Extract the [X, Y] coordinate from the center of the cell holding the provided text.  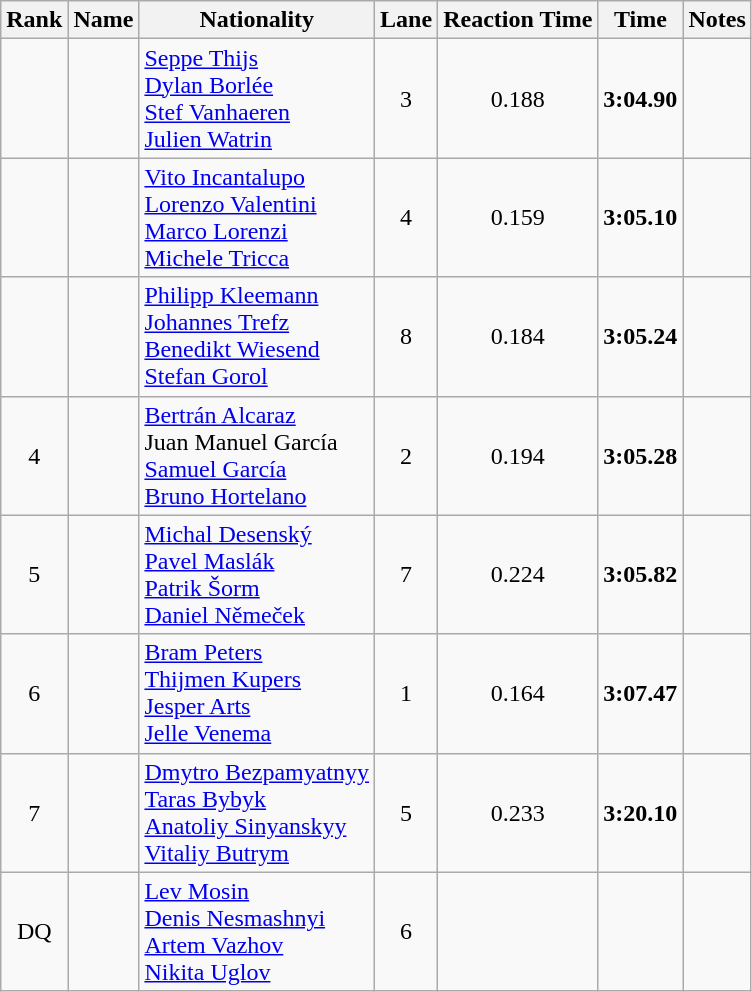
0.164 [518, 694]
DQ [34, 932]
3:20.10 [640, 812]
0.194 [518, 456]
Dmytro BezpamyatnyyTaras BybykAnatoliy SinyanskyyVitaliy Butrym [257, 812]
1 [406, 694]
0.188 [518, 98]
Michal DesenskýPavel MaslákPatrik ŠormDaniel Němeček [257, 574]
Rank [34, 20]
3 [406, 98]
3:05.28 [640, 456]
3:05.24 [640, 336]
Notes [717, 20]
0.184 [518, 336]
Bram PetersThijmen KupersJesper ArtsJelle Venema [257, 694]
Time [640, 20]
3:05.82 [640, 574]
Reaction Time [518, 20]
Nationality [257, 20]
3:07.47 [640, 694]
Seppe ThijsDylan BorléeStef VanhaerenJulien Watrin [257, 98]
Name [104, 20]
Bertrán AlcarazJuan Manuel GarcíaSamuel GarcíaBruno Hortelano [257, 456]
0.159 [518, 218]
Lane [406, 20]
8 [406, 336]
2 [406, 456]
3:05.10 [640, 218]
3:04.90 [640, 98]
Lev MosinDenis NesmashnyiArtem VazhovNikita Uglov [257, 932]
0.224 [518, 574]
0.233 [518, 812]
Philipp KleemannJohannes TrefzBenedikt WiesendStefan Gorol [257, 336]
Vito IncantalupoLorenzo ValentiniMarco LorenziMichele Tricca [257, 218]
